From the cell containing the given text, extract its center point as [x, y] coordinate. 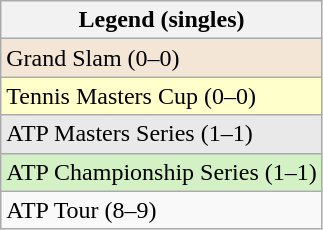
ATP Masters Series (1–1) [162, 134]
ATP Tour (8–9) [162, 210]
ATP Championship Series (1–1) [162, 172]
Tennis Masters Cup (0–0) [162, 96]
Grand Slam (0–0) [162, 58]
Legend (singles) [162, 20]
